Locate the cell with the specified text and output its [X, Y] center coordinate. 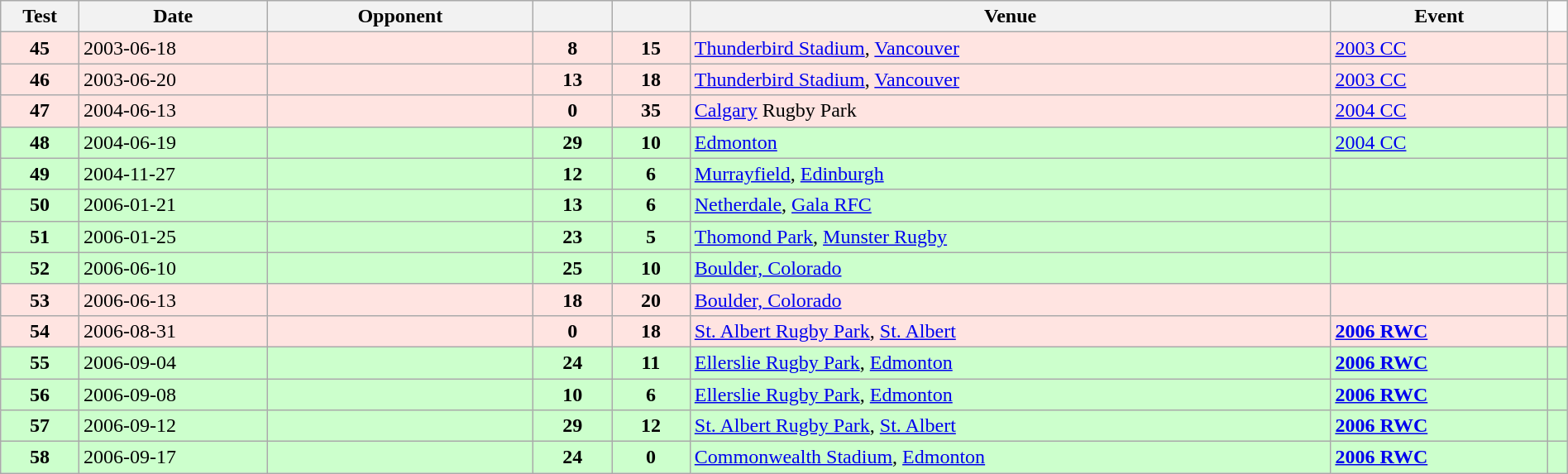
2006-08-31 [172, 331]
55 [40, 362]
Edmonton [1011, 142]
2006-01-21 [172, 205]
2004-11-27 [172, 174]
2006-09-12 [172, 426]
2003-06-18 [172, 48]
Commonwealth Stadium, Edmonton [1011, 457]
2006-01-25 [172, 237]
Venue [1011, 17]
35 [652, 111]
58 [40, 457]
5 [652, 237]
51 [40, 237]
Event [1439, 17]
11 [652, 362]
Thomond Park, Munster Rugby [1011, 237]
53 [40, 299]
Murrayfield, Edinburgh [1011, 174]
52 [40, 268]
49 [40, 174]
Test [40, 17]
20 [652, 299]
25 [572, 268]
8 [572, 48]
Calgary Rugby Park [1011, 111]
Opponent [400, 17]
2006-09-04 [172, 362]
2006-06-13 [172, 299]
2004-06-19 [172, 142]
2004-06-13 [172, 111]
57 [40, 426]
54 [40, 331]
2006-06-10 [172, 268]
47 [40, 111]
2003-06-20 [172, 79]
Netherdale, Gala RFC [1011, 205]
2006-09-08 [172, 395]
Date [172, 17]
23 [572, 237]
45 [40, 48]
2006-09-17 [172, 457]
46 [40, 79]
48 [40, 142]
56 [40, 395]
15 [652, 48]
50 [40, 205]
